Provide the [X, Y] coordinate of the cell's center where the given text is located.  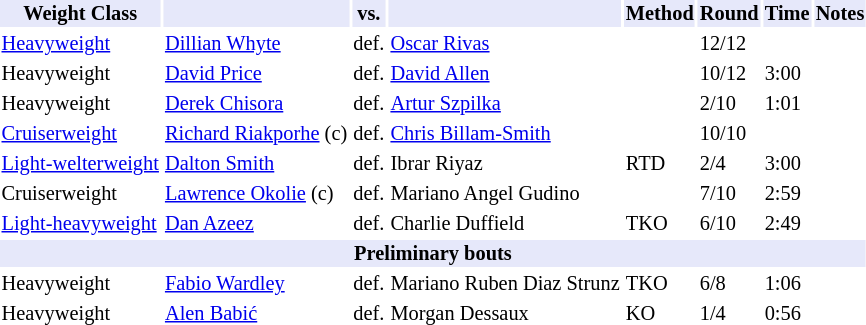
Chris Billam-Smith [505, 134]
Mariano Angel Gudino [505, 194]
Light-heavyweight [80, 224]
Richard Riakporhe (c) [256, 134]
10/10 [729, 134]
Dan Azeez [256, 224]
Method [660, 14]
Weight Class [80, 14]
Light-welterweight [80, 164]
Mariano Ruben Diaz Strunz [505, 284]
Time [787, 14]
12/12 [729, 44]
6/8 [729, 284]
2:49 [787, 224]
Ibrar Riyaz [505, 164]
2/4 [729, 164]
Derek Chisora [256, 104]
David Allen [505, 74]
Charlie Duffield [505, 224]
Artur Szpilka [505, 104]
Fabio Wardley [256, 284]
2:59 [787, 194]
Notes [840, 14]
1:06 [787, 284]
Dillian Whyte [256, 44]
Oscar Rivas [505, 44]
2/10 [729, 104]
10/12 [729, 74]
Lawrence Okolie (c) [256, 194]
RTD [660, 164]
Dalton Smith [256, 164]
Round [729, 14]
Preliminary bouts [433, 254]
7/10 [729, 194]
vs. [369, 14]
6/10 [729, 224]
David Price [256, 74]
1:01 [787, 104]
